Provide the [X, Y] coordinate of the cell's center where the given text is located.  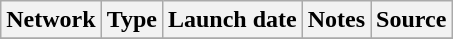
Type [132, 20]
Source [412, 20]
Launch date [232, 20]
Network [51, 20]
Notes [336, 20]
